Determine the [X, Y] coordinate at the center of the cell enclosing the given text.  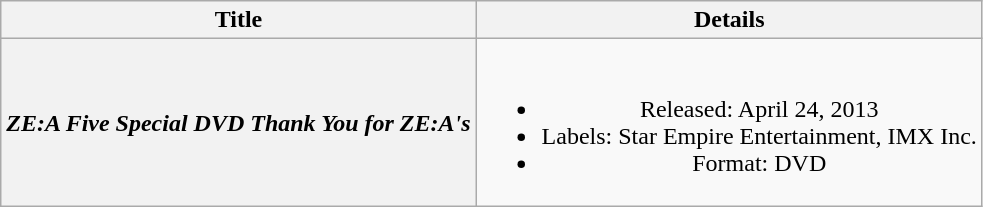
Title [238, 20]
Details [729, 20]
Released: April 24, 2013Labels: Star Empire Entertainment, IMX Inc.Format: DVD [729, 122]
ZE:A Five Special DVD Thank You for ZE:A's [238, 122]
